From the cell containing the given text, extract its center point as (X, Y) coordinate. 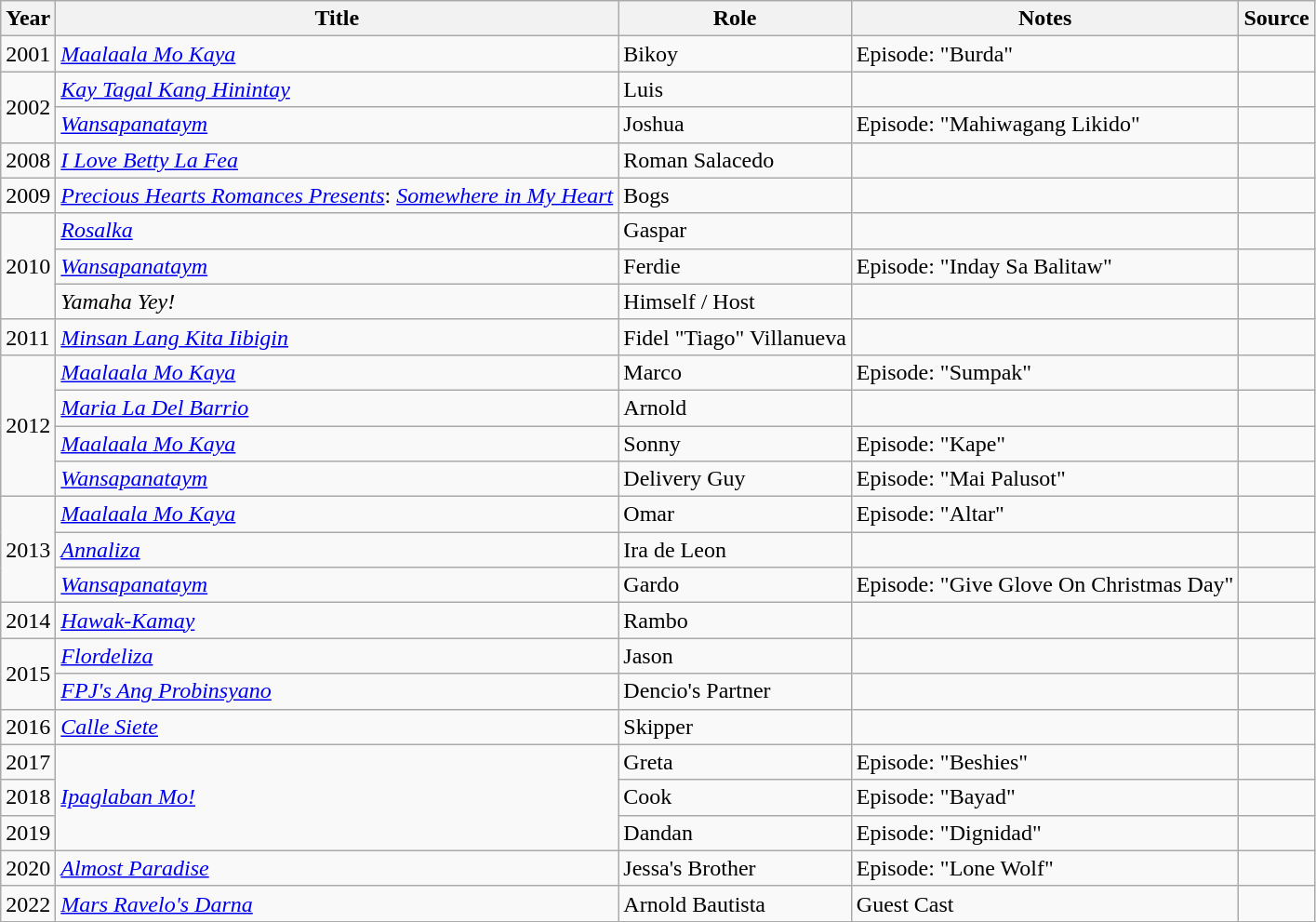
Episode: "Burda" (1045, 54)
Skipper (735, 727)
2008 (28, 160)
2016 (28, 727)
2020 (28, 868)
2022 (28, 903)
2017 (28, 762)
Precious Hearts Romances Presents: Somewhere in My Heart (337, 195)
Maria La Del Barrio (337, 408)
Jessa's Brother (735, 868)
Episode: "Bayad" (1045, 797)
Marco (735, 372)
Episode: "Kape" (1045, 444)
Minsan Lang Kita Iibigin (337, 337)
2011 (28, 337)
Ipaglaban Mo! (337, 797)
Episode: "Sumpak" (1045, 372)
Arnold Bautista (735, 903)
Joshua (735, 125)
Title (337, 19)
2001 (28, 54)
Year (28, 19)
Greta (735, 762)
Almost Paradise (337, 868)
Kay Tagal Kang Hinintay (337, 89)
Bikoy (735, 54)
Ferdie (735, 266)
Jason (735, 656)
2012 (28, 425)
Episode: "Mai Palusot" (1045, 479)
2002 (28, 107)
Fidel "Tiago" Villanueva (735, 337)
2014 (28, 621)
Mars Ravelo's Darna (337, 903)
Yamaha Yey! (337, 301)
Episode: "Altar" (1045, 514)
Annaliza (337, 550)
Episode: "Dignidad" (1045, 833)
Dandan (735, 833)
Dencio's Partner (735, 691)
Omar (735, 514)
Role (735, 19)
Sonny (735, 444)
Episode: "Lone Wolf" (1045, 868)
Flordeliza (337, 656)
Guest Cast (1045, 903)
Source (1276, 19)
Rosalka (337, 231)
2013 (28, 550)
Gardo (735, 585)
Episode: "Mahiwagang Likido" (1045, 125)
I Love Betty La Fea (337, 160)
Cook (735, 797)
Hawak-Kamay (337, 621)
2009 (28, 195)
Episode: "Give Glove On Christmas Day" (1045, 585)
Ira de Leon (735, 550)
Gaspar (735, 231)
Episode: "Beshies" (1045, 762)
Notes (1045, 19)
Rambo (735, 621)
Delivery Guy (735, 479)
Luis (735, 89)
Roman Salacedo (735, 160)
2010 (28, 266)
2019 (28, 833)
2015 (28, 674)
Arnold (735, 408)
Calle Siete (337, 727)
FPJ's Ang Probinsyano (337, 691)
2018 (28, 797)
Bogs (735, 195)
Himself / Host (735, 301)
Episode: "Inday Sa Balitaw" (1045, 266)
